Scan for the cell matching the given text and deliver its (x, y) coordinate at center. 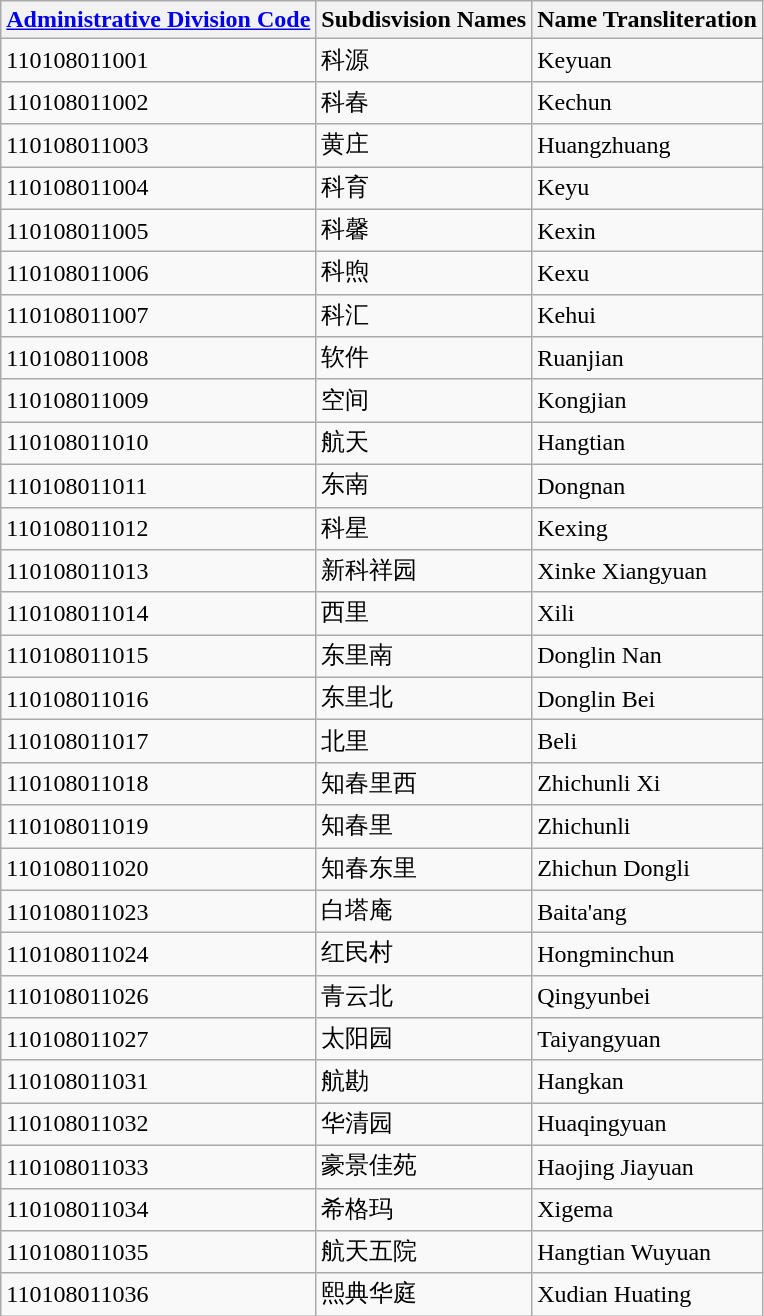
110108011007 (158, 316)
西里 (424, 614)
Zhichunli Xi (648, 784)
知春东里 (424, 870)
110108011004 (158, 188)
空间 (424, 400)
Donglin Nan (648, 656)
科育 (424, 188)
Subdisvision Names (424, 20)
Hangkan (648, 1082)
110108011006 (158, 274)
Taiyangyuan (648, 1040)
Donglin Bei (648, 698)
Kechun (648, 102)
110108011001 (158, 60)
110108011014 (158, 614)
110108011012 (158, 528)
白塔庵 (424, 912)
Kehui (648, 316)
110108011033 (158, 1166)
Xili (648, 614)
科汇 (424, 316)
Xigema (648, 1210)
红民村 (424, 954)
110108011009 (158, 400)
东南 (424, 486)
Hongminchun (648, 954)
软件 (424, 358)
110108011027 (158, 1040)
110108011023 (158, 912)
航天 (424, 444)
航勘 (424, 1082)
熙典华庭 (424, 1294)
Administrative Division Code (158, 20)
110108011008 (158, 358)
110108011013 (158, 572)
110108011036 (158, 1294)
科馨 (424, 230)
110108011018 (158, 784)
110108011035 (158, 1252)
110108011020 (158, 870)
Name Transliteration (648, 20)
Keyuan (648, 60)
110108011005 (158, 230)
110108011015 (158, 656)
Dongnan (648, 486)
Keyu (648, 188)
Beli (648, 742)
Haojing Jiayuan (648, 1166)
Xinke Xiangyuan (648, 572)
Huaqingyuan (648, 1124)
知春里 (424, 826)
科春 (424, 102)
110108011031 (158, 1082)
新科祥园 (424, 572)
Xudian Huating (648, 1294)
110108011002 (158, 102)
110108011010 (158, 444)
希格玛 (424, 1210)
Zhichun Dongli (648, 870)
Hangtian (648, 444)
北里 (424, 742)
青云北 (424, 996)
110108011032 (158, 1124)
Kongjian (648, 400)
Zhichunli (648, 826)
Hangtian Wuyuan (648, 1252)
东里北 (424, 698)
东里南 (424, 656)
Baita'ang (648, 912)
Qingyunbei (648, 996)
知春里西 (424, 784)
110108011017 (158, 742)
太阳园 (424, 1040)
110108011024 (158, 954)
Kexin (648, 230)
110108011019 (158, 826)
科星 (424, 528)
110108011026 (158, 996)
华清园 (424, 1124)
110108011003 (158, 146)
Ruanjian (648, 358)
110108011034 (158, 1210)
科煦 (424, 274)
黄庄 (424, 146)
Huangzhuang (648, 146)
Kexu (648, 274)
航天五院 (424, 1252)
110108011011 (158, 486)
豪景佳苑 (424, 1166)
Kexing (648, 528)
110108011016 (158, 698)
科源 (424, 60)
